Scan for the cell matching the given text and deliver its (X, Y) coordinate at center. 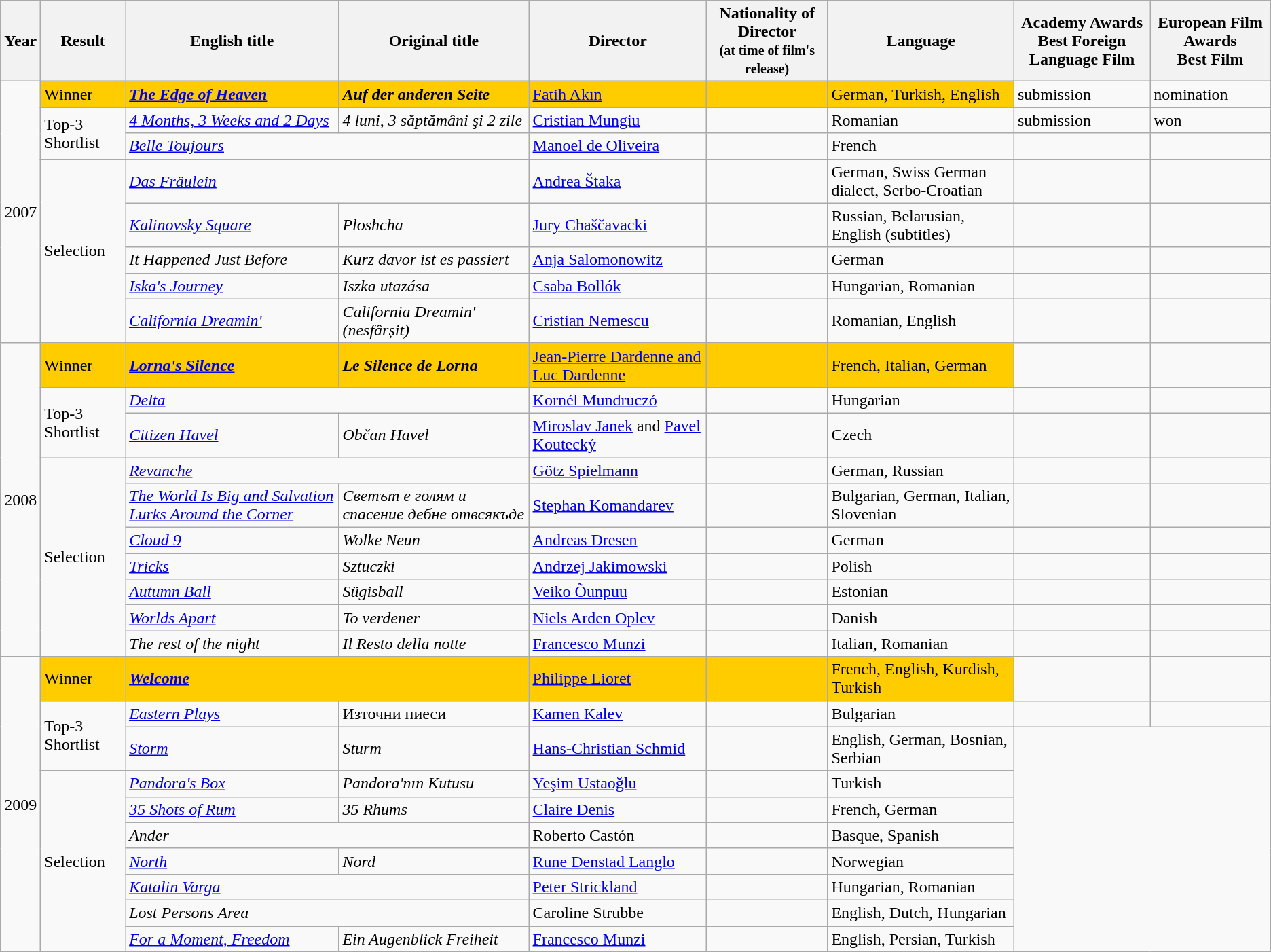
English, Dutch, Hungarian (921, 913)
Result (83, 41)
Year (20, 41)
Belle Toujours (327, 146)
Claire Denis (618, 809)
Italian, Romanian (921, 644)
Bulgarian, German, Italian, Slovenian (921, 505)
Lost Persons Area (327, 913)
To verdener (434, 618)
Kurz davor ist es passiert (434, 260)
Светът е голям и спасение дебне отвсякъде (434, 505)
Norwegian (921, 861)
Ander (327, 835)
Andreas Dresen (618, 541)
Sügisball (434, 592)
California Dreamin' (nesfârșit) (434, 321)
Roberto Castón (618, 835)
Hans-Christian Schmid (618, 748)
French, Italian, German (921, 365)
Citizen Havel (232, 435)
2008 (20, 500)
Hungarian (921, 400)
Fatih Akın (618, 94)
Občan Havel (434, 435)
The rest of the night (232, 644)
Russian, Belarusian, English (subtitles) (921, 225)
Original title (434, 41)
Lorna's Silence (232, 365)
Delta (327, 400)
Peter Strickland (618, 887)
Turkish (921, 784)
German, Russian (921, 471)
Tricks (232, 566)
Rune Denstad Langlo (618, 861)
Veiko Õunpuu (618, 592)
Източни пиеси (434, 714)
Basque, Spanish (921, 835)
French, German (921, 809)
Eastern Plays (232, 714)
nomination (1211, 94)
Polish (921, 566)
won (1211, 120)
Philippe Lioret (618, 679)
Andrzej Jakimowski (618, 566)
Iszka utazása (434, 286)
Nationality of Director(at time of film's release) (767, 41)
35 Rhums (434, 809)
Cloud 9 (232, 541)
Sztuczki (434, 566)
Andrea Štaka (618, 181)
English, German, Bosnian, Serbian (921, 748)
North (232, 861)
Das Fräulein (327, 181)
California Dreamin' (232, 321)
Yeşim Ustaoğlu (618, 784)
Auf der anderen Seite (434, 94)
Cristian Mungiu (618, 120)
Ein Augenblick Freiheit (434, 939)
Caroline Strubbe (618, 913)
Götz Spielmann (618, 471)
European Film Awards Best Film (1211, 41)
Ploshcha (434, 225)
Storm (232, 748)
Kornél Mundruczó (618, 400)
Language (921, 41)
Miroslav Janek and Pavel Koutecký (618, 435)
2007 (20, 213)
English title (232, 41)
Pandora's Box (232, 784)
Katalin Varga (327, 887)
Kalinovsky Square (232, 225)
Iska's Journey (232, 286)
Csaba Bollók (618, 286)
German, Swiss German dialect, Serbo-Croatian (921, 181)
It Happened Just Before (232, 260)
French (921, 146)
Jean-Pierre Dardenne and Luc Dardenne (618, 365)
Manoel de Oliveira (618, 146)
English, Persian, Turkish (921, 939)
Academy Awards Best Foreign Language Film (1082, 41)
4 Months, 3 Weeks and 2 Days (232, 120)
Revanche (327, 471)
Director (618, 41)
Nord (434, 861)
French, English, Kurdish, Turkish (921, 679)
Estonian (921, 592)
4 luni, 3 săptămâni şi 2 zile (434, 120)
Pandora'nın Kutusu (434, 784)
2009 (20, 804)
Romanian, English (921, 321)
The Edge of Heaven (232, 94)
Sturm (434, 748)
Worlds Apart (232, 618)
Jury Chaščavacki (618, 225)
Bulgarian (921, 714)
Cristian Nemescu (618, 321)
Danish (921, 618)
The World Is Big and Salvation Lurks Around the Corner (232, 505)
Le Silence de Lorna (434, 365)
Wolke Neun (434, 541)
German, Turkish, English (921, 94)
Welcome (327, 679)
Anja Salomonowitz (618, 260)
For a Moment, Freedom (232, 939)
Romanian (921, 120)
Czech (921, 435)
Kamen Kalev (618, 714)
Il Resto della notte (434, 644)
35 Shots of Rum (232, 809)
Autumn Ball (232, 592)
Niels Arden Oplev (618, 618)
Stephan Komandarev (618, 505)
